Pinpoint the cell where the given text exists, returning its (X, Y) midpoint coordinate. 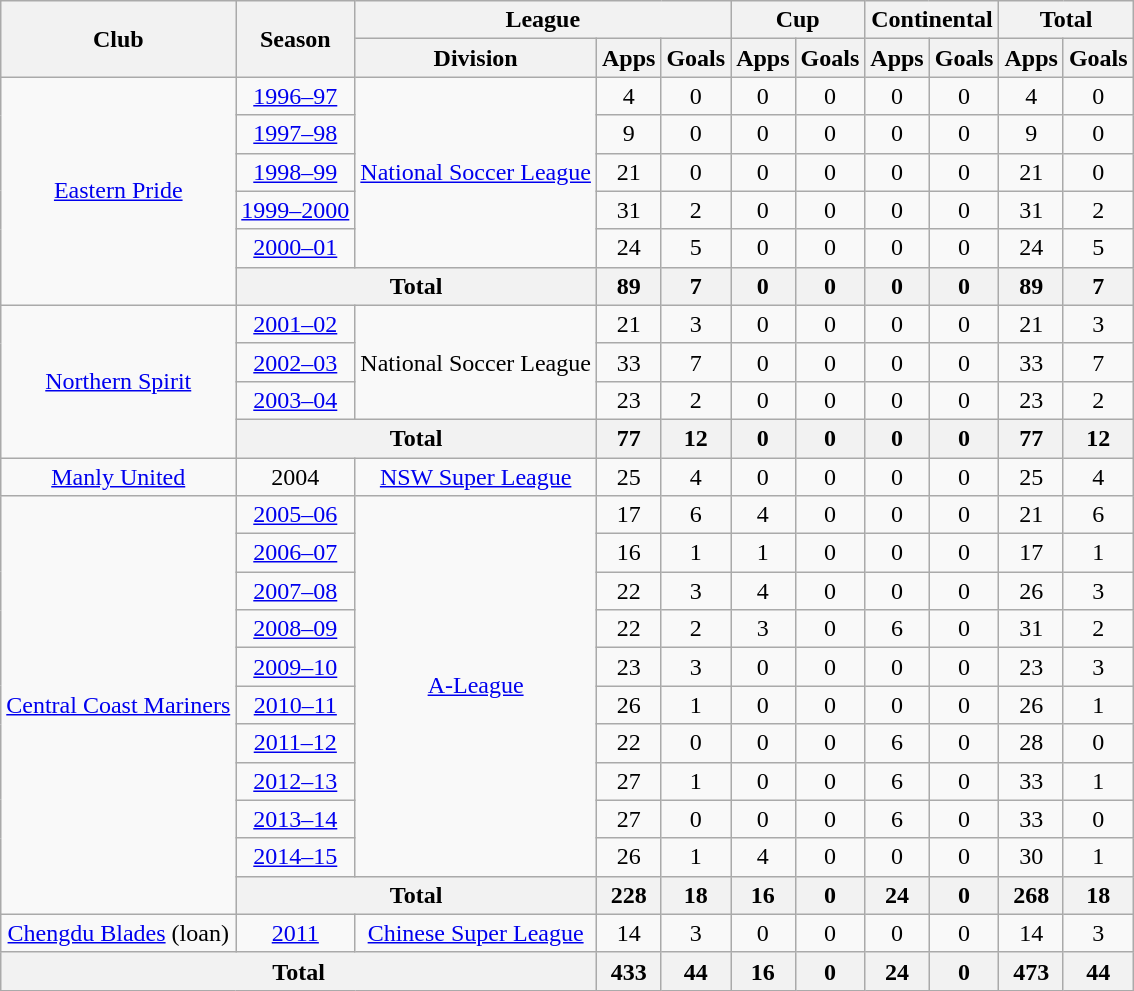
228 (628, 895)
2007–08 (296, 591)
League (543, 20)
2013–14 (296, 819)
Cup (798, 20)
1998–99 (296, 172)
2008–09 (296, 629)
Season (296, 39)
30 (1031, 857)
1996–97 (296, 96)
2010–11 (296, 705)
Division (476, 58)
2003–04 (296, 400)
Club (118, 39)
Eastern Pride (118, 191)
2006–07 (296, 553)
Central Coast Mariners (118, 706)
1997–98 (296, 134)
2001–02 (296, 324)
Chinese Super League (476, 933)
A-League (476, 686)
Northern Spirit (118, 381)
2011 (296, 933)
2004 (296, 477)
2014–15 (296, 857)
Manly United (118, 477)
Chengdu Blades (loan) (118, 933)
433 (628, 971)
2009–10 (296, 667)
2000–01 (296, 248)
2012–13 (296, 781)
473 (1031, 971)
1999–2000 (296, 210)
2011–12 (296, 743)
NSW Super League (476, 477)
2002–03 (296, 362)
2005–06 (296, 515)
268 (1031, 895)
28 (1031, 743)
Continental (932, 20)
